Provide the (X, Y) coordinate of the cell's center where the given text is located.  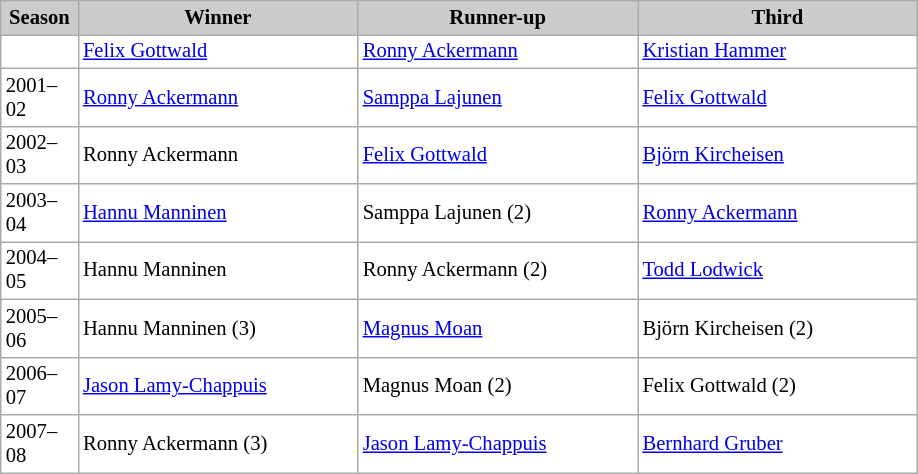
2007–08 (40, 443)
2006–07 (40, 386)
Ronny Ackermann (2) (498, 270)
Third (778, 17)
Samppa Lajunen (2) (498, 213)
Magnus Moan (2) (498, 386)
2003–04 (40, 213)
Season (40, 17)
Magnus Moan (498, 328)
Hannu Manninen (3) (218, 328)
2005–06 (40, 328)
Björn Kircheisen (778, 155)
Winner (218, 17)
Felix Gottwald (2) (778, 386)
2001–02 (40, 97)
Ronny Ackermann (3) (218, 443)
Kristian Hammer (778, 51)
2004–05 (40, 270)
2002–03 (40, 155)
Samppa Lajunen (498, 97)
Björn Kircheisen (2) (778, 328)
Bernhard Gruber (778, 443)
Runner-up (498, 17)
Todd Lodwick (778, 270)
